Output the [X, Y] coordinate of the center of the cell containing the given text.  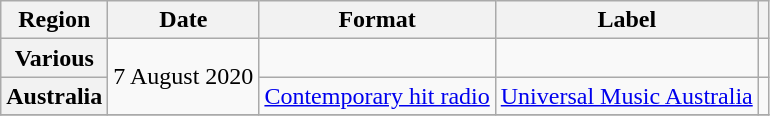
Universal Music Australia [626, 96]
Various [54, 58]
7 August 2020 [184, 77]
Region [54, 20]
Australia [54, 96]
Label [626, 20]
Format [377, 20]
Date [184, 20]
Contemporary hit radio [377, 96]
